Identify which cell holds the provided text, then report its (X, Y) central coordinate. 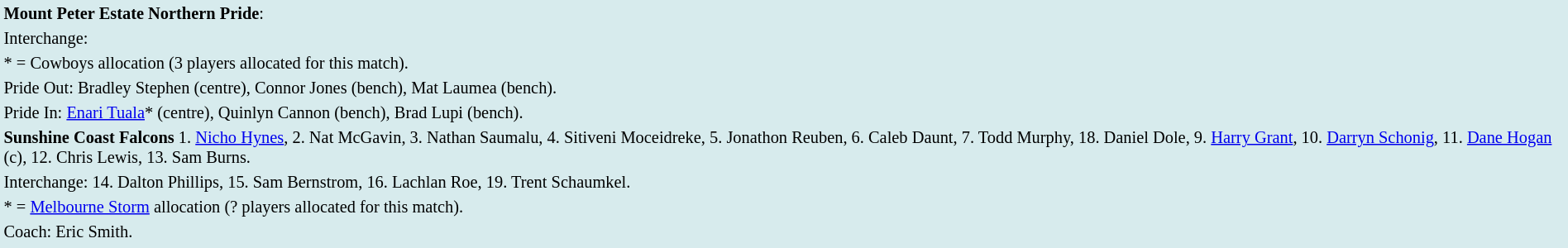
Interchange: (784, 38)
Interchange: 14. Dalton Phillips, 15. Sam Bernstrom, 16. Lachlan Roe, 19. Trent Schaumkel. (784, 182)
* = Cowboys allocation (3 players allocated for this match). (784, 63)
Coach: Eric Smith. (784, 231)
Pride In: Enari Tuala* (centre), Quinlyn Cannon (bench), Brad Lupi (bench). (784, 112)
Mount Peter Estate Northern Pride: (784, 13)
* = Melbourne Storm allocation (? players allocated for this match). (784, 207)
Pride Out: Bradley Stephen (centre), Connor Jones (bench), Mat Laumea (bench). (784, 88)
